Capture the cell that displays the provided text and extract its [x, y] central coordinate. 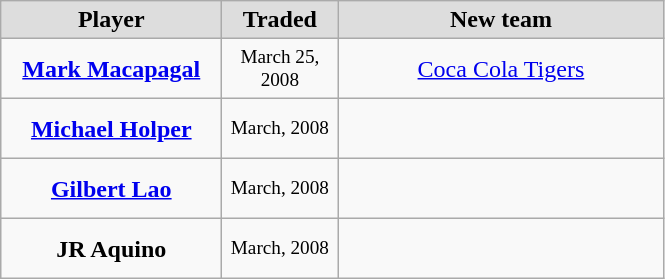
Coca Cola Tigers [501, 69]
March 25, 2008 [280, 69]
New team [501, 20]
Gilbert Lao [112, 189]
Michael Holper [112, 129]
JR Aquino [112, 249]
Player [112, 20]
Traded [280, 20]
Mark Macapagal [112, 69]
